Identify which cell holds the provided text, then report its (X, Y) central coordinate. 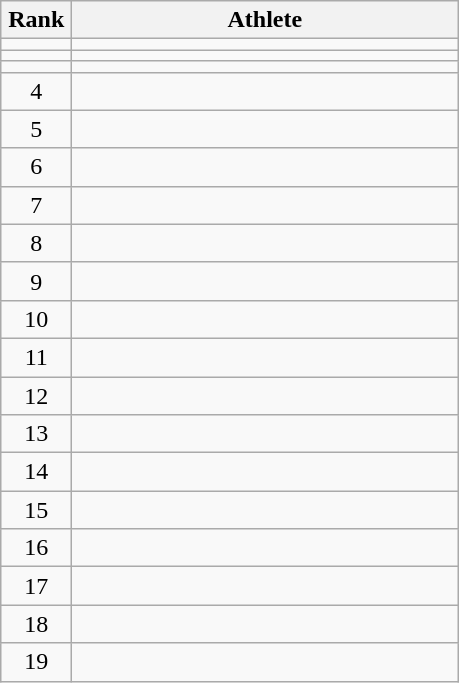
17 (36, 586)
6 (36, 167)
12 (36, 395)
Athlete (265, 20)
15 (36, 510)
7 (36, 205)
Rank (36, 20)
14 (36, 472)
4 (36, 91)
19 (36, 662)
8 (36, 243)
10 (36, 319)
18 (36, 624)
11 (36, 357)
5 (36, 129)
16 (36, 548)
13 (36, 434)
9 (36, 281)
